Pinpoint the cell where the given text exists, returning its [x, y] midpoint coordinate. 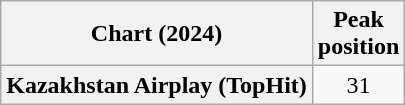
Peakposition [358, 34]
31 [358, 85]
Chart (2024) [157, 34]
Kazakhstan Airplay (TopHit) [157, 85]
